Identify which cell holds the provided text, then report its [X, Y] central coordinate. 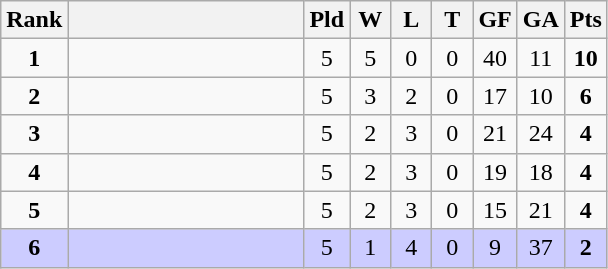
18 [540, 172]
17 [495, 96]
37 [540, 248]
GF [495, 20]
T [452, 20]
24 [540, 134]
15 [495, 210]
40 [495, 58]
L [412, 20]
9 [495, 248]
Rank [34, 20]
GA [540, 20]
11 [540, 58]
W [370, 20]
Pld [327, 20]
19 [495, 172]
Pts [586, 20]
